Provide the (x, y) coordinate of the cell's center where the given text is located.  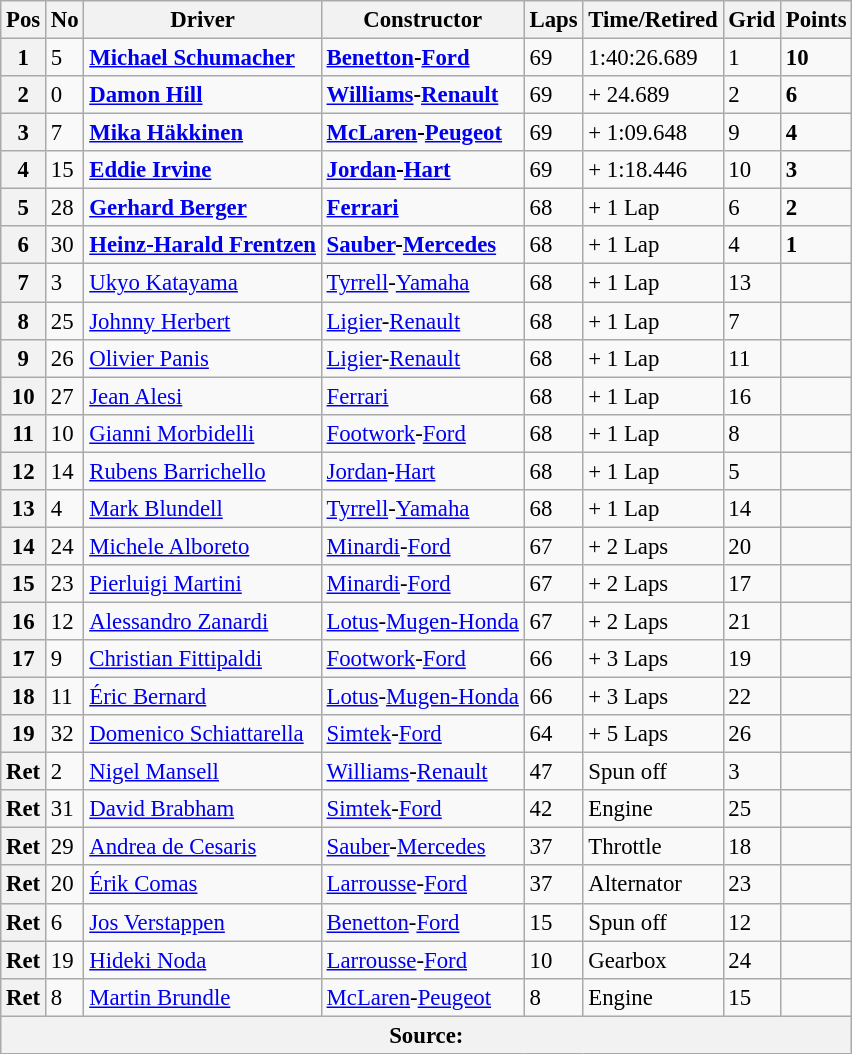
Christian Fittipaldi (202, 659)
Points (816, 20)
Constructor (422, 20)
0 (65, 95)
Johnny Herbert (202, 321)
Mark Blundell (202, 509)
Throttle (653, 847)
Source: (426, 1035)
31 (65, 809)
22 (752, 697)
47 (554, 772)
28 (65, 208)
Damon Hill (202, 95)
No (65, 20)
Hideki Noda (202, 960)
Éric Bernard (202, 697)
David Brabham (202, 809)
42 (554, 809)
Gearbox (653, 960)
32 (65, 734)
Pos (24, 20)
Érik Comas (202, 885)
Michele Alboreto (202, 546)
Jos Verstappen (202, 922)
Time/Retired (653, 20)
Nigel Mansell (202, 772)
Gerhard Berger (202, 208)
30 (65, 245)
Eddie Irvine (202, 170)
Andrea de Cesaris (202, 847)
+ 1:09.648 (653, 133)
29 (65, 847)
+ 1:18.446 (653, 170)
Martin Brundle (202, 997)
Laps (554, 20)
Rubens Barrichello (202, 471)
21 (752, 621)
Mika Häkkinen (202, 133)
Driver (202, 20)
Alessandro Zanardi (202, 621)
Gianni Morbidelli (202, 433)
Jean Alesi (202, 396)
Ukyo Katayama (202, 283)
1:40:26.689 (653, 58)
Pierluigi Martini (202, 584)
Grid (752, 20)
+ 24.689 (653, 95)
+ 5 Laps (653, 734)
Olivier Panis (202, 358)
Domenico Schiattarella (202, 734)
27 (65, 396)
Heinz-Harald Frentzen (202, 245)
64 (554, 734)
Michael Schumacher (202, 58)
Alternator (653, 885)
